Capture the cell that displays the provided text and extract its [X, Y] central coordinate. 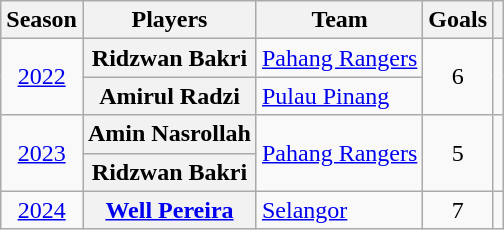
Well Pereira [169, 210]
Amirul Radzi [169, 96]
7 [458, 210]
Amin Nasrollah [169, 134]
6 [458, 77]
2024 [42, 210]
Goals [458, 20]
Season [42, 20]
Selangor [339, 210]
Team [339, 20]
Pulau Pinang [339, 96]
Players [169, 20]
5 [458, 153]
2022 [42, 77]
2023 [42, 153]
